Return (x, y) of the center of cell containing provided text 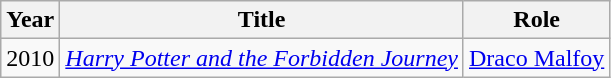
Role (536, 20)
Draco Malfoy (536, 58)
2010 (30, 58)
Title (262, 20)
Harry Potter and the Forbidden Journey (262, 58)
Year (30, 20)
